Detect which cell encompasses the target text, then output its [x, y] center coordinate. 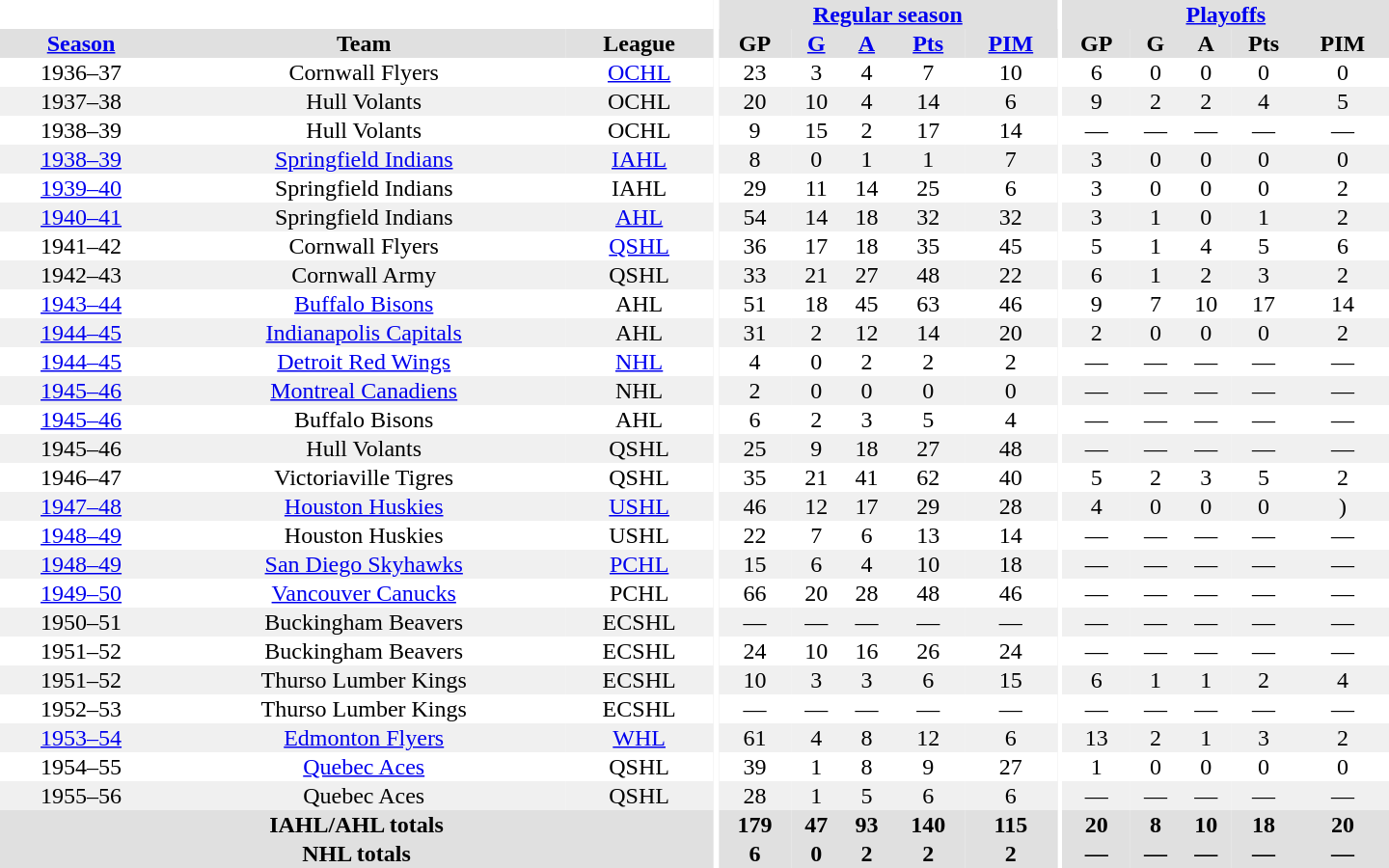
WHL [639, 738]
Vancouver Canucks [364, 593]
31 [754, 333]
36 [754, 246]
Victoriaville Tigres [364, 477]
140 [928, 825]
Detroit Red Wings [364, 362]
1947–48 [81, 506]
Edmonton Flyers [364, 738]
IAHL/AHL totals [357, 825]
1949–50 [81, 593]
League [639, 43]
61 [754, 738]
Indianapolis Capitals [364, 333]
1942–43 [81, 275]
41 [866, 477]
47 [816, 825]
1939–40 [81, 188]
16 [866, 651]
1940–41 [81, 217]
1950–51 [81, 622]
) [1343, 506]
40 [1011, 477]
179 [754, 825]
1946–47 [81, 477]
1953–54 [81, 738]
26 [928, 651]
Regular season [887, 14]
Cornwall Army [364, 275]
San Diego Skyhawks [364, 564]
NHL totals [357, 854]
62 [928, 477]
115 [1011, 825]
1954–55 [81, 767]
1952–53 [81, 709]
54 [754, 217]
1936–37 [81, 72]
1943–44 [81, 304]
Team [364, 43]
39 [754, 767]
66 [754, 593]
63 [928, 304]
51 [754, 304]
Playoffs [1226, 14]
Montreal Canadiens [364, 391]
1937–38 [81, 101]
1941–42 [81, 246]
93 [866, 825]
Season [81, 43]
11 [816, 188]
1955–56 [81, 796]
23 [754, 72]
33 [754, 275]
